Detect which cell encompasses the target text, then output its [x, y] center coordinate. 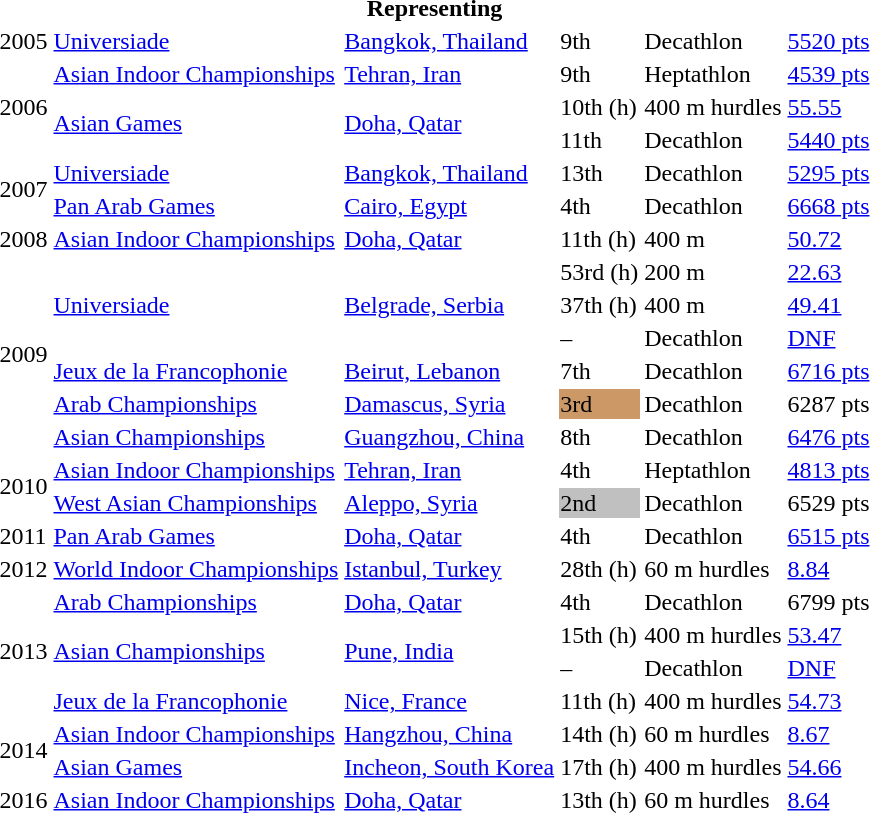
2nd [600, 503]
10th (h) [600, 107]
Pune, India [450, 652]
13th [600, 173]
15th (h) [600, 635]
14th (h) [600, 734]
53rd (h) [600, 272]
17th (h) [600, 767]
Damascus, Syria [450, 404]
Belgrade, Serbia [450, 305]
Beirut, Lebanon [450, 371]
28th (h) [600, 569]
Hangzhou, China [450, 734]
11th [600, 140]
World Indoor Championships [196, 569]
West Asian Championships [196, 503]
37th (h) [600, 305]
Incheon, South Korea [450, 767]
Istanbul, Turkey [450, 569]
Aleppo, Syria [450, 503]
7th [600, 371]
3rd [600, 404]
Cairo, Egypt [450, 206]
Nice, France [450, 701]
Guangzhou, China [450, 437]
8th [600, 437]
200 m [713, 272]
